Return the [X, Y] coordinate for the center point of the cell that contains the specified text.  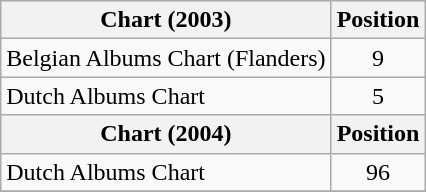
9 [378, 58]
Chart (2004) [166, 134]
Belgian Albums Chart (Flanders) [166, 58]
96 [378, 172]
Chart (2003) [166, 20]
5 [378, 96]
